Determine the [x, y] coordinate at the center of the cell enclosing the given text.  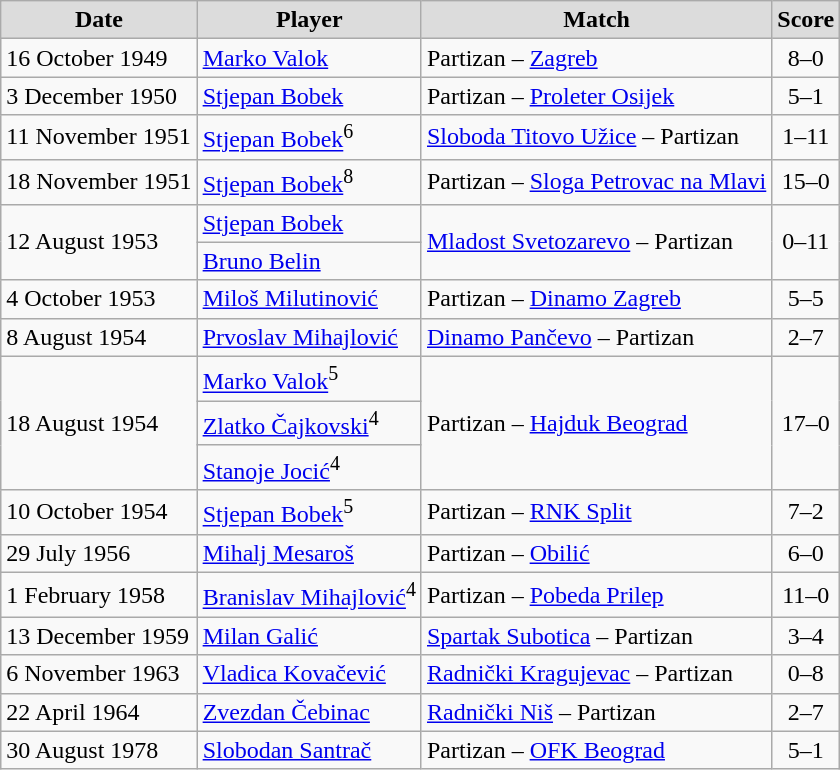
6–0 [806, 554]
Zvezdan Čebinac [309, 712]
Partizan – Zagreb [596, 58]
5–5 [806, 299]
Sloboda Titovo Užice – Partizan [596, 138]
Vladica Kovačević [309, 674]
3 December 1950 [99, 96]
Score [806, 20]
Partizan – Pobeda Prilep [596, 596]
Stanoje Jocić4 [309, 468]
Partizan – RNK Split [596, 512]
Partizan – OFK Beograd [596, 750]
8–0 [806, 58]
Prvoslav Mihajlović [309, 337]
30 August 1978 [99, 750]
Mladost Svetozarevo – Partizan [596, 242]
29 July 1956 [99, 554]
18 November 1951 [99, 182]
Radnički Kragujevac – Partizan [596, 674]
Date [99, 20]
Marko Valok5 [309, 378]
18 August 1954 [99, 423]
Mihalj Mesaroš [309, 554]
Partizan – Hajduk Beograd [596, 423]
Match [596, 20]
Dinamo Pančevo – Partizan [596, 337]
Stjepan Bobek5 [309, 512]
11–0 [806, 596]
17–0 [806, 423]
0–11 [806, 242]
Bruno Belin [309, 261]
6 November 1963 [99, 674]
Spartak Subotica – Partizan [596, 636]
Partizan – Proleter Osijek [596, 96]
16 October 1949 [99, 58]
11 November 1951 [99, 138]
3–4 [806, 636]
Slobodan Santrač [309, 750]
Miloš Milutinović [309, 299]
22 April 1964 [99, 712]
Zlatko Čajkovski4 [309, 424]
7–2 [806, 512]
Partizan – Obilić [596, 554]
Partizan – Sloga Petrovac na Mlavi [596, 182]
Partizan – Dinamo Zagreb [596, 299]
1 February 1958 [99, 596]
1–11 [806, 138]
Radnički Niš – Partizan [596, 712]
Marko Valok [309, 58]
Branislav Mihajlović4 [309, 596]
0–8 [806, 674]
10 October 1954 [99, 512]
13 December 1959 [99, 636]
15–0 [806, 182]
Stjepan Bobek6 [309, 138]
Milan Galić [309, 636]
4 October 1953 [99, 299]
12 August 1953 [99, 242]
Stjepan Bobek8 [309, 182]
Player [309, 20]
8 August 1954 [99, 337]
